Find where the given text appears and provide that cell's center as [x, y] coordinate. 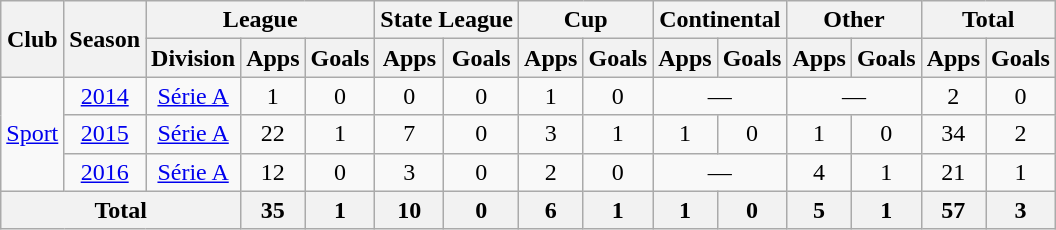
34 [953, 134]
6 [551, 210]
7 [410, 134]
Cup [586, 20]
Club [32, 39]
12 [273, 172]
22 [273, 134]
57 [953, 210]
Division [194, 58]
5 [819, 210]
21 [953, 172]
2015 [105, 134]
State League [447, 20]
2014 [105, 96]
Sport [32, 134]
Continental [720, 20]
4 [819, 172]
2016 [105, 172]
League [260, 20]
35 [273, 210]
Other [854, 20]
10 [410, 210]
Season [105, 39]
